Detect which cell encompasses the target text, then output its (x, y) center coordinate. 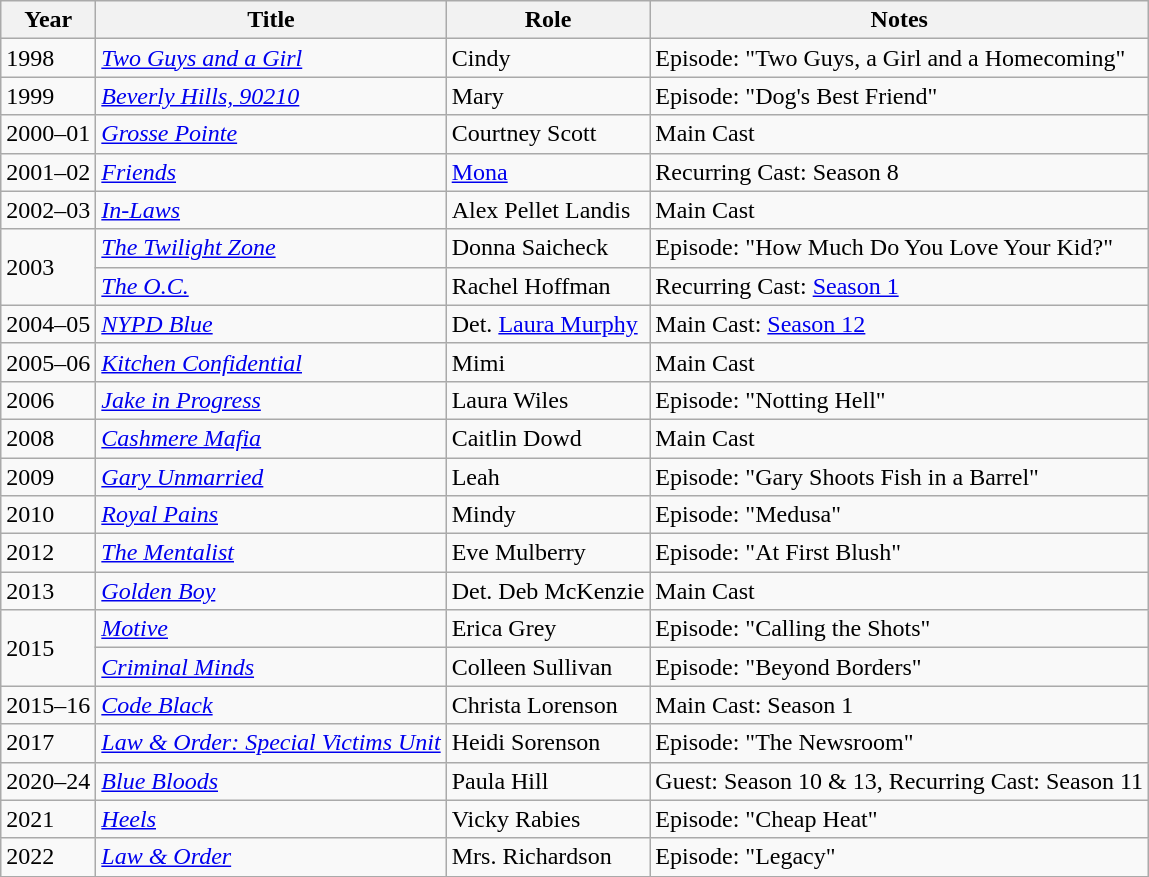
Notes (900, 20)
Mimi (548, 362)
Kitchen Confidential (271, 362)
Criminal Minds (271, 667)
Heels (271, 819)
Grosse Pointe (271, 134)
2010 (48, 515)
Friends (271, 172)
Det. Deb McKenzie (548, 591)
Beverly Hills, 90210 (271, 96)
Main Cast: Season 12 (900, 324)
2008 (48, 438)
1999 (48, 96)
Vicky Rabies (548, 819)
Mona (548, 172)
Main Cast: Season 1 (900, 705)
Christa Lorenson (548, 705)
2000–01 (48, 134)
Recurring Cast: Season 8 (900, 172)
Heidi Sorenson (548, 743)
Det. Laura Murphy (548, 324)
Caitlin Dowd (548, 438)
Law & Order (271, 857)
Mary (548, 96)
2012 (48, 553)
Code Black (271, 705)
The Mentalist (271, 553)
Episode: "Gary Shoots Fish in a Barrel" (900, 477)
Recurring Cast: Season 1 (900, 286)
Jake in Progress (271, 400)
Erica Grey (548, 629)
1998 (48, 58)
Rachel Hoffman (548, 286)
Cashmere Mafia (271, 438)
2006 (48, 400)
2017 (48, 743)
Colleen Sullivan (548, 667)
Episode: "Medusa" (900, 515)
Laura Wiles (548, 400)
Blue Bloods (271, 781)
Guest: Season 10 & 13, Recurring Cast: Season 11 (900, 781)
Episode: "The Newsroom" (900, 743)
Leah (548, 477)
Alex Pellet Landis (548, 210)
2020–24 (48, 781)
2003 (48, 267)
Episode: "Calling the Shots" (900, 629)
Episode: "Notting Hell" (900, 400)
Royal Pains (271, 515)
Year (48, 20)
Courtney Scott (548, 134)
Two Guys and a Girl (271, 58)
2015–16 (48, 705)
Mrs. Richardson (548, 857)
Paula Hill (548, 781)
The O.C. (271, 286)
Eve Mulberry (548, 553)
2002–03 (48, 210)
2013 (48, 591)
In-Laws (271, 210)
Episode: "Two Guys, a Girl and a Homecoming" (900, 58)
2005–06 (48, 362)
Title (271, 20)
2009 (48, 477)
2015 (48, 648)
Law & Order: Special Victims Unit (271, 743)
The Twilight Zone (271, 248)
Episode: "Cheap Heat" (900, 819)
Episode: "Beyond Borders" (900, 667)
Episode: "Legacy" (900, 857)
Episode: "Dog's Best Friend" (900, 96)
2001–02 (48, 172)
2022 (48, 857)
Golden Boy (271, 591)
Donna Saicheck (548, 248)
2021 (48, 819)
Episode: "How Much Do You Love Your Kid?" (900, 248)
NYPD Blue (271, 324)
Episode: "At First Blush" (900, 553)
Gary Unmarried (271, 477)
Role (548, 20)
2004–05 (48, 324)
Mindy (548, 515)
Cindy (548, 58)
Motive (271, 629)
